Search for the cell housing the specified text and yield its (X, Y) center coordinate. 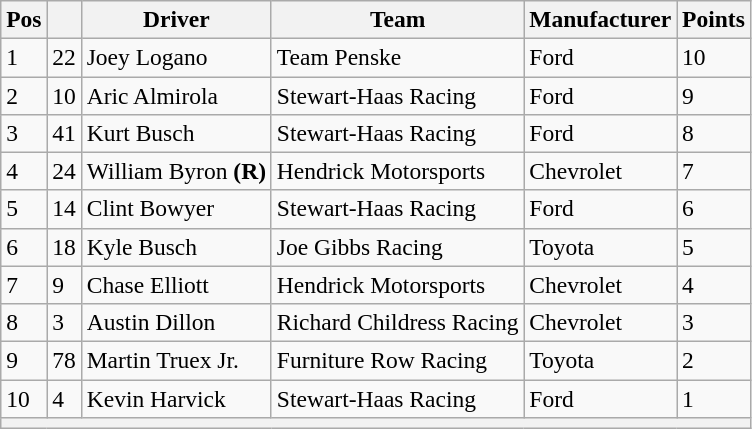
78 (64, 360)
22 (64, 57)
Austin Dillon (176, 322)
William Byron (R) (176, 171)
Clint Bowyer (176, 209)
24 (64, 171)
Richard Childress Racing (397, 322)
14 (64, 209)
Team (397, 19)
Joe Gibbs Racing (397, 247)
Manufacturer (600, 19)
Furniture Row Racing (397, 360)
Driver (176, 19)
Chase Elliott (176, 285)
Team Penske (397, 57)
Kurt Busch (176, 133)
Aric Almirola (176, 95)
Points (714, 19)
Kevin Harvick (176, 398)
18 (64, 247)
Kyle Busch (176, 247)
41 (64, 133)
Pos (24, 19)
Martin Truex Jr. (176, 360)
Joey Logano (176, 57)
